Identify which cell holds the provided text, then report its (x, y) central coordinate. 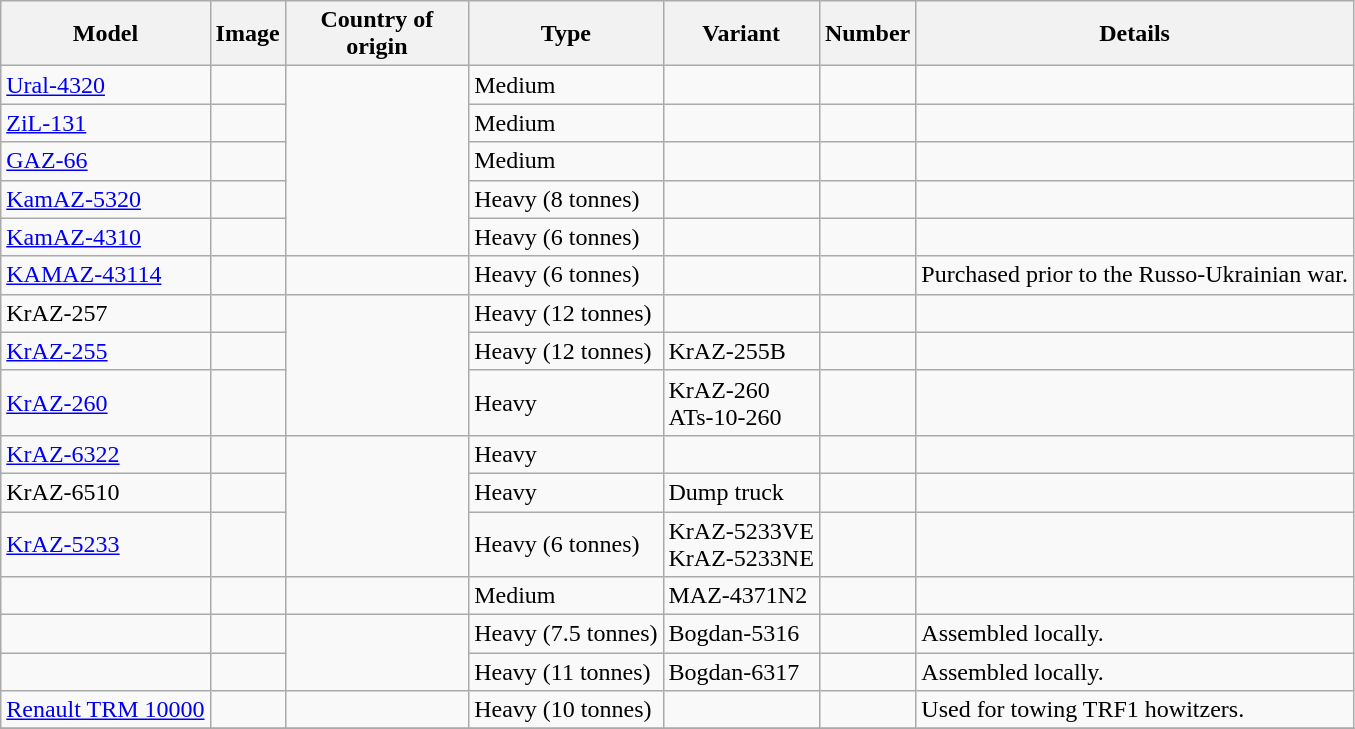
KamAZ-4310 (106, 237)
Renault TRM 10000 (106, 710)
KrAZ-255B (741, 351)
KrAZ-6322 (106, 454)
GAZ-66 (106, 161)
KrAZ-5233 (106, 544)
KrAZ-5233VEKrAZ-5233NE (741, 544)
KrAZ-260 (106, 402)
Heavy (8 tonnes) (566, 199)
Bogdan-5316 (741, 634)
Heavy (10 tonnes) (566, 710)
KrAZ-6510 (106, 492)
KAMAZ-43114 (106, 275)
ZiL-131 (106, 123)
Variant (741, 34)
MAZ-4371N2 (741, 596)
Bogdan-6317 (741, 672)
Used for towing TRF1 howitzers. (1135, 710)
Model (106, 34)
Image (248, 34)
KrAZ-260ATs-10-260 (741, 402)
Heavy (11 tonnes) (566, 672)
Purchased prior to the Russo-Ukrainian war. (1135, 275)
KamAZ-5320 (106, 199)
Ural-4320 (106, 85)
Details (1135, 34)
KrAZ-255 (106, 351)
Type (566, 34)
Number (867, 34)
Heavy (7.5 tonnes) (566, 634)
KrAZ-257 (106, 313)
Country of origin (377, 34)
Dump truck (741, 492)
